Locate the cell with the specified text and output its (X, Y) center coordinate. 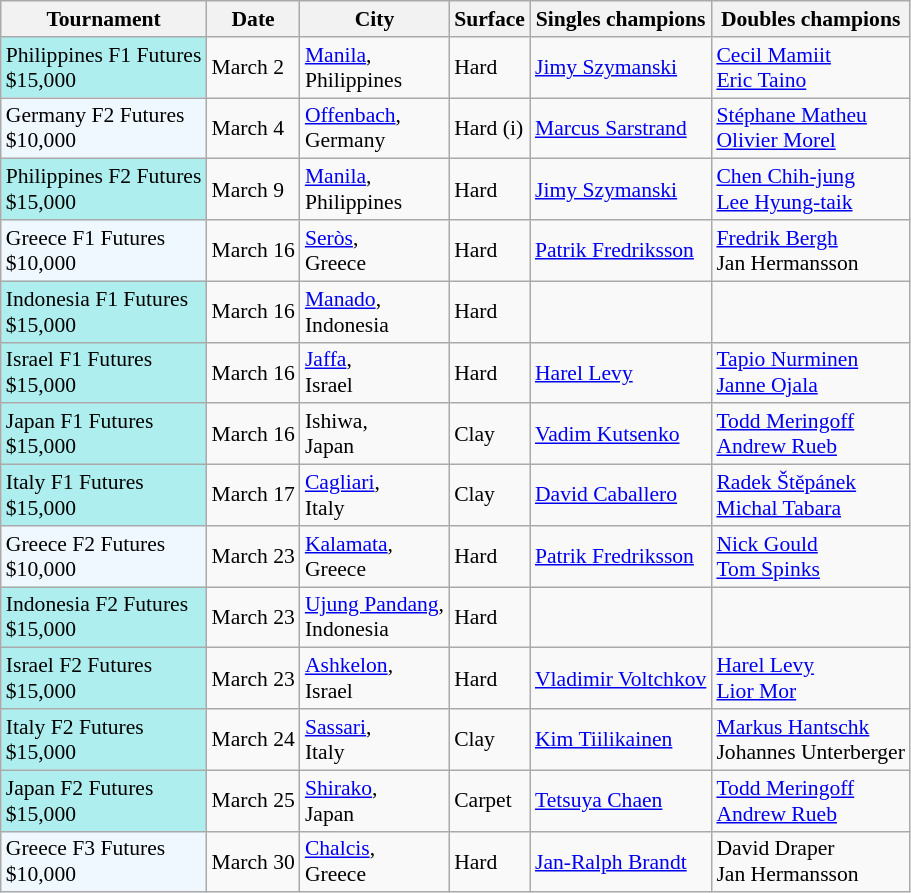
Marcus Sarstrand (620, 128)
March 9 (252, 190)
Carpet (490, 800)
Germany F2 Futures$10,000 (104, 128)
David Caballero (620, 496)
Tournament (104, 19)
Israel F2 Futures$15,000 (104, 678)
Chen Chih-jung Lee Hyung-taik (810, 190)
Tapio Nurminen Janne Ojala (810, 372)
Manado,Indonesia (374, 312)
Harel Levy Lior Mor (810, 678)
Greece F3 Futures$10,000 (104, 862)
Sassari,Italy (374, 740)
Cecil Mamiit Eric Taino (810, 68)
Doubles champions (810, 19)
Stéphane Matheu Olivier Morel (810, 128)
Radek Štěpánek Michal Tabara (810, 496)
Philippines F1 Futures$15,000 (104, 68)
City (374, 19)
Vladimir Voltchkov (620, 678)
Italy F2 Futures$15,000 (104, 740)
Markus Hantschk Johannes Unterberger (810, 740)
March 2 (252, 68)
Israel F1 Futures$15,000 (104, 372)
Surface (490, 19)
Kalamata,Greece (374, 556)
Japan F2 Futures$15,000 (104, 800)
Indonesia F2 Futures$15,000 (104, 618)
Greece F2 Futures$10,000 (104, 556)
Fredrik Bergh Jan Hermansson (810, 250)
Date (252, 19)
Vadim Kutsenko (620, 434)
Ujung Pandang,Indonesia (374, 618)
Japan F1 Futures$15,000 (104, 434)
Philippines F2 Futures$15,000 (104, 190)
Kim Tiilikainen (620, 740)
Hard (i) (490, 128)
Shirako,Japan (374, 800)
Tetsuya Chaen (620, 800)
Cagliari,Italy (374, 496)
Ishiwa,Japan (374, 434)
March 30 (252, 862)
Offenbach,Germany (374, 128)
Jaffa,Israel (374, 372)
Harel Levy (620, 372)
Nick Gould Tom Spinks (810, 556)
Chalcis,Greece (374, 862)
Greece F1 Futures$10,000 (104, 250)
Singles champions (620, 19)
Jan-Ralph Brandt (620, 862)
March 4 (252, 128)
Indonesia F1 Futures$15,000 (104, 312)
Seròs,Greece (374, 250)
March 24 (252, 740)
March 25 (252, 800)
David Draper Jan Hermansson (810, 862)
Italy F1 Futures$15,000 (104, 496)
March 17 (252, 496)
Ashkelon,Israel (374, 678)
